Provide the (X, Y) coordinate of the cell's center where the given text is located.  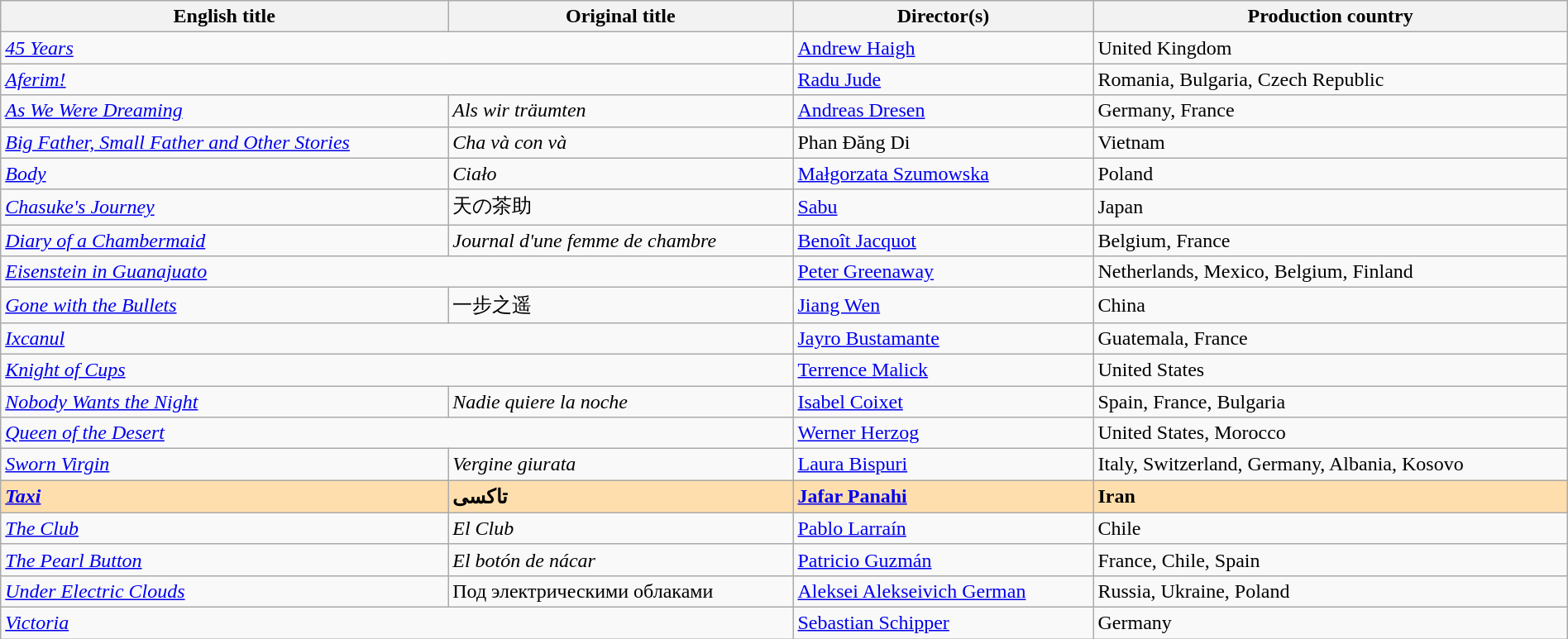
France, Chile, Spain (1330, 560)
Benoît Jacquot (943, 241)
United States (1330, 370)
Als wir träumten (620, 111)
Chasuke's Journey (225, 207)
Nobody Wants the Night (225, 401)
Pablo Larraín (943, 528)
Vietnam (1330, 142)
Poland (1330, 174)
The Pearl Button (225, 560)
Ciało (620, 174)
Sabu (943, 207)
Jafar Panahi (943, 497)
Germany, France (1330, 111)
El Club (620, 528)
English title (225, 17)
天の茶助 (620, 207)
45 Years (397, 48)
Body (225, 174)
Germany (1330, 622)
Russia, Ukraine, Poland (1330, 591)
一步之遥 (620, 306)
El botón de nácar (620, 560)
Queen of the Desert (397, 433)
Victoria (397, 622)
Romania, Bulgaria, Czech Republic (1330, 79)
Terrence Malick (943, 370)
Belgium, France (1330, 241)
Director(s) (943, 17)
As We Were Dreaming (225, 111)
Netherlands, Mexico, Belgium, Finland (1330, 272)
Journal d'une femme de chambre (620, 241)
Ixcanul (397, 338)
Werner Herzog (943, 433)
Cha và con và (620, 142)
Jayro Bustamante (943, 338)
Aferim! (397, 79)
Gone with the Bullets (225, 306)
Laura Bispuri (943, 465)
Diary of a Chambermaid (225, 241)
Phan Đăng Di (943, 142)
Eisenstein in Guanajuato (397, 272)
The Club (225, 528)
China (1330, 306)
Taxi (225, 497)
Spain, France, Bulgaria (1330, 401)
Chile (1330, 528)
Jiang Wen (943, 306)
Andreas Dresen (943, 111)
Sworn Virgin (225, 465)
Japan (1330, 207)
Under Electric Clouds (225, 591)
Aleksei Alekseivich German (943, 591)
Original title (620, 17)
Patricio Guzmán (943, 560)
Nadie quiere la noche (620, 401)
Andrew Haigh (943, 48)
Radu Jude (943, 79)
تاکسی (620, 497)
Guatemala, France (1330, 338)
Peter Greenaway (943, 272)
Vergine giurata (620, 465)
Małgorzata Szumowska (943, 174)
Iran (1330, 497)
Под электрическими облаками (620, 591)
United Kingdom (1330, 48)
Knight of Cups (397, 370)
Isabel Coixet (943, 401)
Big Father, Small Father and Other Stories (225, 142)
Production country (1330, 17)
United States, Morocco (1330, 433)
Italy, Switzerland, Germany, Albania, Kosovo (1330, 465)
Sebastian Schipper (943, 622)
